Identify which cell holds the provided text, then report its [X, Y] central coordinate. 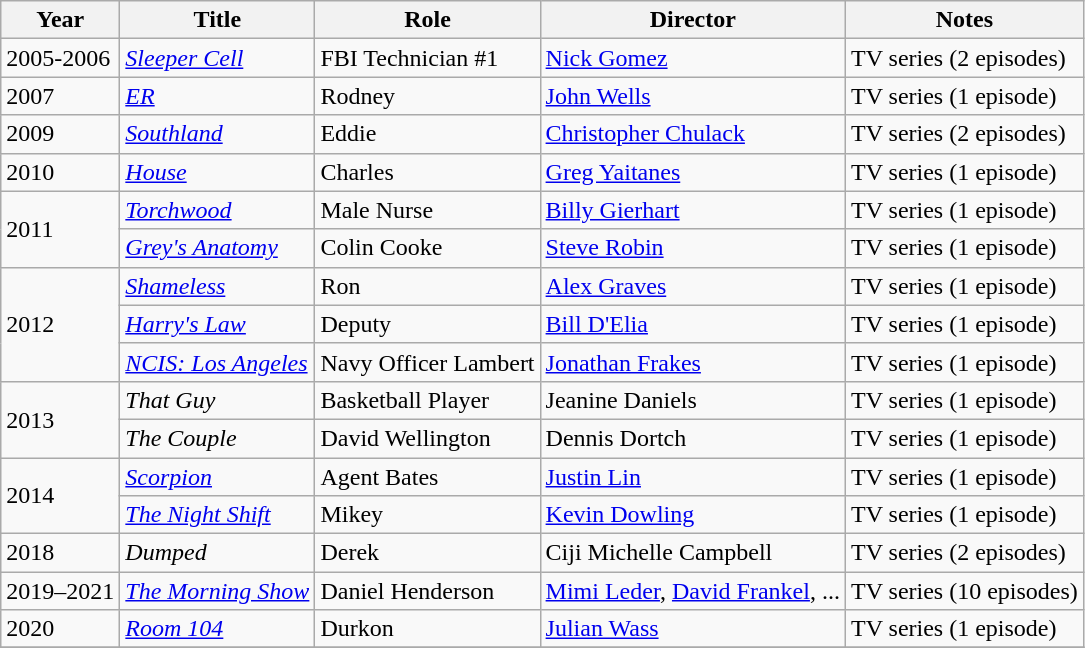
Mikey [428, 515]
Derek [428, 553]
2005-2006 [60, 58]
Billy Gierhart [692, 210]
Christopher Chulack [692, 134]
2009 [60, 134]
2020 [60, 629]
Greg Yaitanes [692, 172]
Room 104 [218, 629]
2012 [60, 324]
Torchwood [218, 210]
The Couple [218, 438]
Dennis Dortch [692, 438]
2007 [60, 96]
Director [692, 20]
2010 [60, 172]
Southland [218, 134]
The Night Shift [218, 515]
2011 [60, 229]
Year [60, 20]
TV series (10 episodes) [964, 591]
Jeanine Daniels [692, 400]
That Guy [218, 400]
Agent Bates [428, 477]
John Wells [692, 96]
ER [218, 96]
Kevin Dowling [692, 515]
NCIS: Los Angeles [218, 362]
Durkon [428, 629]
Title [218, 20]
Sleeper Cell [218, 58]
Dumped [218, 553]
Scorpion [218, 477]
Notes [964, 20]
David Wellington [428, 438]
Mimi Leder, David Frankel, ... [692, 591]
Grey's Anatomy [218, 248]
Charles [428, 172]
Nick Gomez [692, 58]
Navy Officer Lambert [428, 362]
Colin Cooke [428, 248]
Alex Graves [692, 286]
The Morning Show [218, 591]
Harry's Law [218, 324]
Eddie [428, 134]
Deputy [428, 324]
Male Nurse [428, 210]
Julian Wass [692, 629]
Basketball Player [428, 400]
Ron [428, 286]
Ciji Michelle Campbell [692, 553]
Rodney [428, 96]
Justin Lin [692, 477]
2013 [60, 419]
Steve Robin [692, 248]
Jonathan Frakes [692, 362]
House [218, 172]
Daniel Henderson [428, 591]
2019–2021 [60, 591]
Shameless [218, 286]
2014 [60, 496]
FBI Technician #1 [428, 58]
Role [428, 20]
2018 [60, 553]
Bill D'Elia [692, 324]
